Capture the cell that displays the provided text and extract its [X, Y] central coordinate. 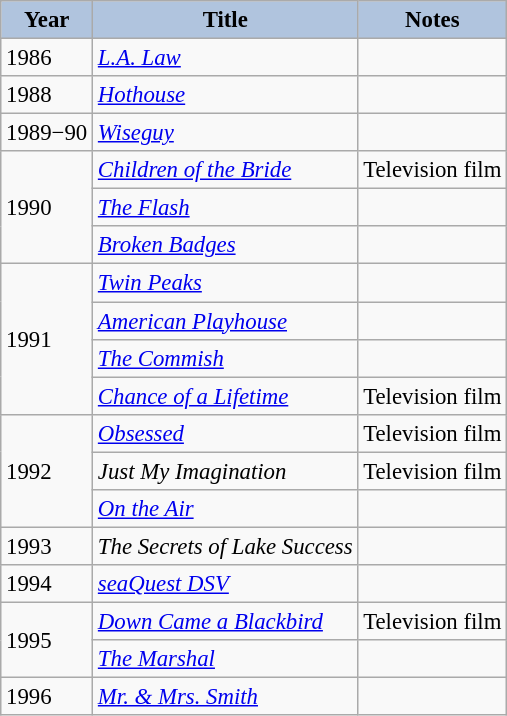
Twin Peaks [226, 283]
1989−90 [47, 133]
seaQuest DSV [226, 584]
1995 [47, 640]
Year [47, 20]
L.A. Law [226, 58]
Mr. & Mrs. Smith [226, 697]
Children of the Bride [226, 170]
The Flash [226, 208]
Title [226, 20]
Notes [432, 20]
The Commish [226, 358]
Hothouse [226, 95]
Chance of a Lifetime [226, 396]
Wiseguy [226, 133]
The Marshal [226, 659]
American Playhouse [226, 321]
1991 [47, 339]
Down Came a Blackbird [226, 621]
The Secrets of Lake Success [226, 546]
1994 [47, 584]
1988 [47, 95]
1990 [47, 208]
Obsessed [226, 433]
Broken Badges [226, 245]
1986 [47, 58]
Just My Imagination [226, 471]
1993 [47, 546]
On the Air [226, 509]
1996 [47, 697]
1992 [47, 470]
